Pinpoint the cell where the given text exists, returning its [x, y] midpoint coordinate. 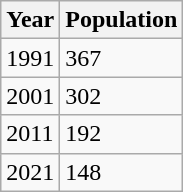
Year [30, 20]
192 [122, 134]
2021 [30, 172]
Population [122, 20]
2011 [30, 134]
302 [122, 96]
2001 [30, 96]
367 [122, 58]
148 [122, 172]
1991 [30, 58]
